Identify which cell holds the provided text, then report its [X, Y] central coordinate. 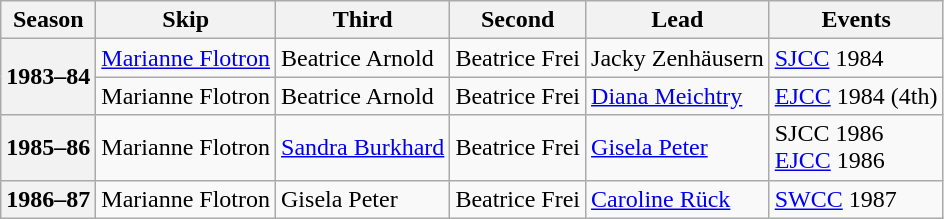
Skip [186, 20]
SJCC 1984 [856, 58]
Season [48, 20]
Events [856, 20]
Lead [678, 20]
Second [518, 20]
SWCC 1987 [856, 199]
Sandra Burkhard [363, 148]
Jacky Zenhäusern [678, 58]
Caroline Rück [678, 199]
Diana Meichtry [678, 96]
EJCC 1984 (4th) [856, 96]
Third [363, 20]
SJCC 1986 EJCC 1986 [856, 148]
1985–86 [48, 148]
1986–87 [48, 199]
1983–84 [48, 77]
